Find where the given text appears and provide that cell's center as [X, Y] coordinate. 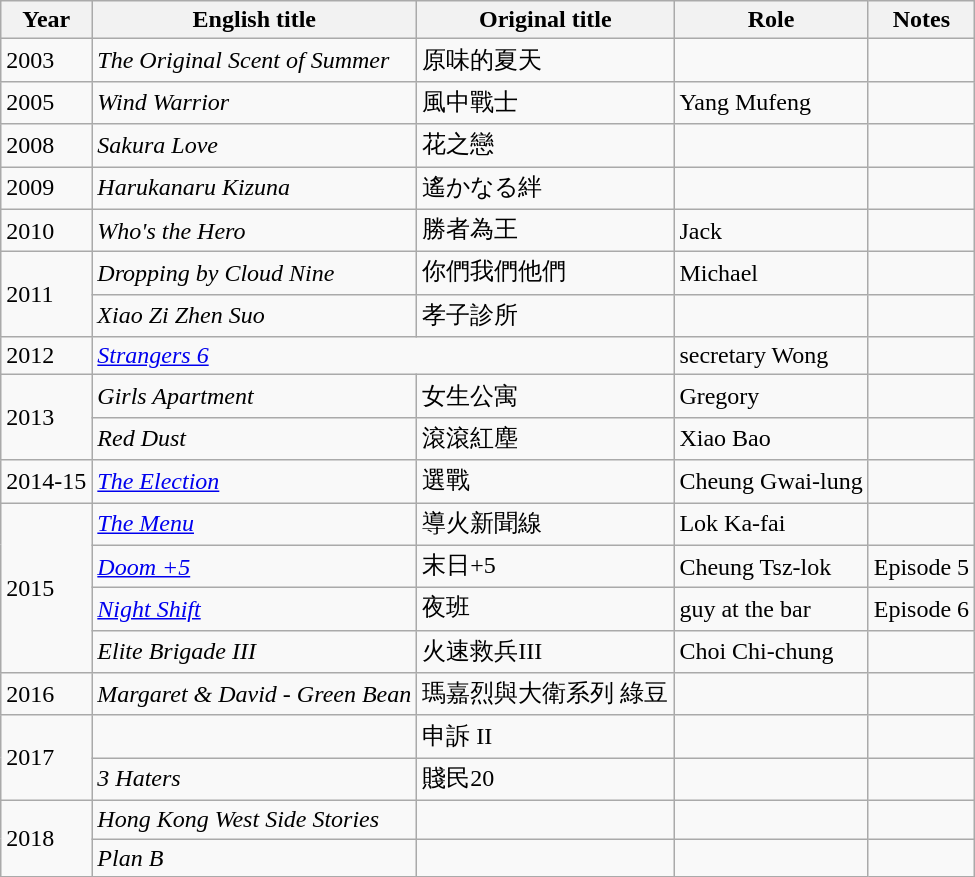
Xiao Zi Zhen Suo [254, 316]
2009 [46, 188]
申訴 II [546, 736]
guy at the bar [771, 610]
English title [254, 20]
Xiao Bao [771, 438]
2014-15 [46, 482]
Who's the Hero [254, 230]
2008 [46, 146]
2005 [46, 102]
Margaret & David - Green Bean [254, 694]
Night Shift [254, 610]
孝子診所 [546, 316]
The Menu [254, 524]
Doom +5 [254, 566]
Wind Warrior [254, 102]
導火新聞線 [546, 524]
Girls Apartment [254, 396]
2012 [46, 356]
夜班 [546, 610]
風中戰士 [546, 102]
Dropping by Cloud Nine [254, 274]
Yang Mufeng [771, 102]
Plan B [254, 857]
Elite Brigade III [254, 652]
Role [771, 20]
Choi Chi-chung [771, 652]
2003 [46, 60]
末日+5 [546, 566]
Cheung Tsz-lok [771, 566]
Strangers 6 [383, 356]
2013 [46, 418]
Harukanaru Kizuna [254, 188]
Jack [771, 230]
Episode 6 [921, 610]
Sakura Love [254, 146]
The Original Scent of Summer [254, 60]
2015 [46, 587]
Hong Kong West Side Stories [254, 819]
secretary Wong [771, 356]
2018 [46, 838]
瑪嘉烈與大衛系列 綠豆 [546, 694]
勝者為王 [546, 230]
2016 [46, 694]
2010 [46, 230]
遙かなる絆 [546, 188]
Cheung Gwai-lung [771, 482]
Year [46, 20]
花之戀 [546, 146]
Original title [546, 20]
Episode 5 [921, 566]
The Election [254, 482]
Red Dust [254, 438]
Lok Ka-fai [771, 524]
Notes [921, 20]
2011 [46, 294]
原味的夏天 [546, 60]
Michael [771, 274]
火速救兵III [546, 652]
2017 [46, 758]
賤民20 [546, 780]
選戰 [546, 482]
滾滾紅塵 [546, 438]
3 Haters [254, 780]
你們我們他們 [546, 274]
女生公寓 [546, 396]
Gregory [771, 396]
